Identify which cell holds the provided text, then report its [x, y] central coordinate. 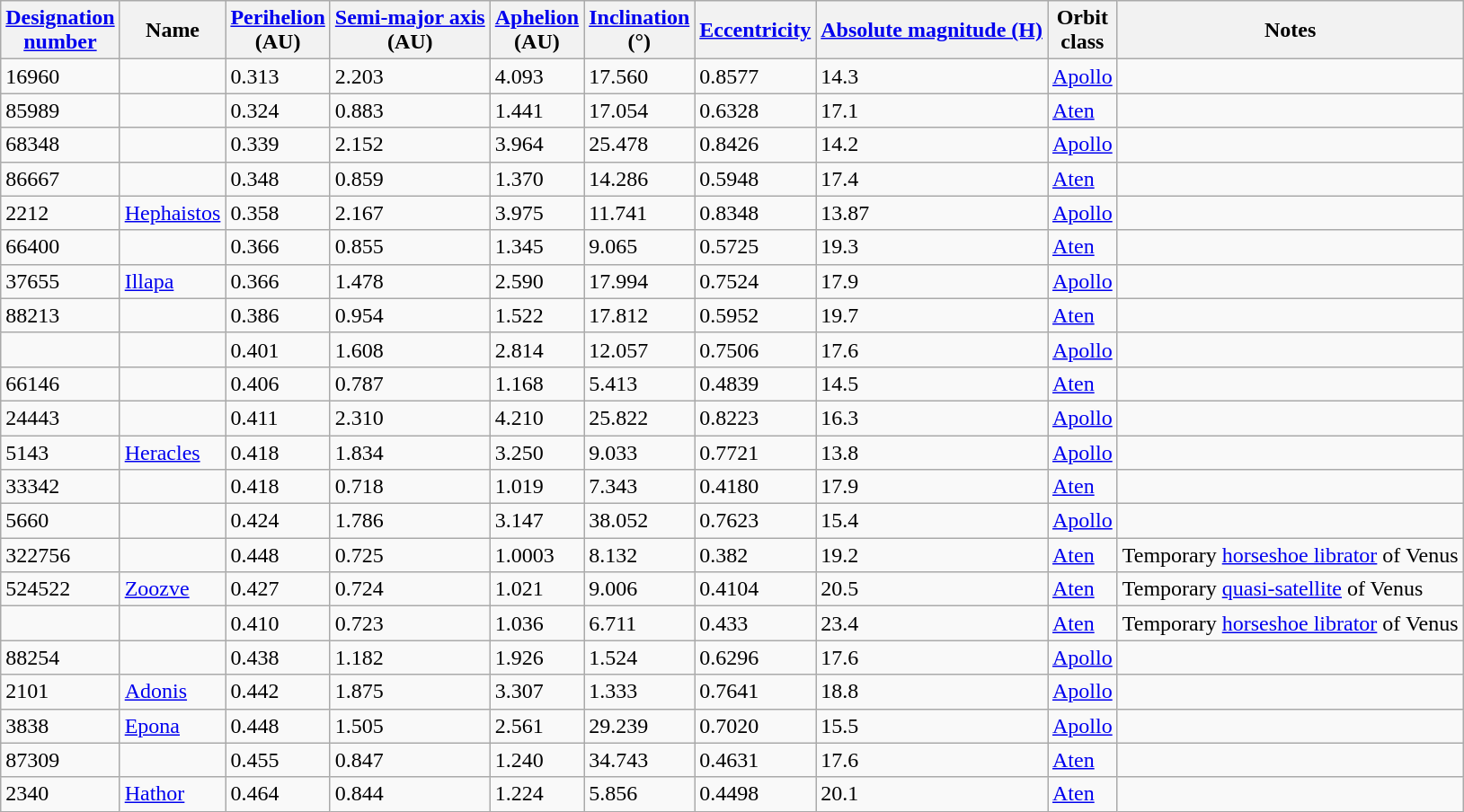
3.250 [537, 452]
Inclination(°) [640, 31]
16.3 [932, 418]
0.7020 [755, 726]
Perihelion(AU) [278, 31]
0.4631 [755, 760]
2.814 [537, 349]
66400 [60, 247]
Heracles [173, 452]
0.313 [278, 76]
19.3 [932, 247]
37655 [60, 281]
15.5 [932, 726]
0.847 [410, 760]
0.7641 [755, 692]
1.524 [640, 658]
1.608 [410, 349]
33342 [60, 487]
1.036 [537, 623]
5.413 [640, 384]
17.1 [932, 110]
4.210 [537, 418]
18.8 [932, 692]
0.7623 [755, 521]
5143 [60, 452]
11.741 [640, 213]
34.743 [640, 760]
1.019 [537, 487]
5660 [60, 521]
Name [173, 31]
0.883 [410, 110]
0.8348 [755, 213]
Zoozve [173, 589]
0.348 [278, 179]
Notes [1291, 31]
Semi-major axis(AU) [410, 31]
88254 [60, 658]
17.560 [640, 76]
0.8577 [755, 76]
1.333 [640, 692]
0.442 [278, 692]
15.4 [932, 521]
0.954 [410, 315]
0.6296 [755, 658]
20.1 [932, 794]
0.411 [278, 418]
17.4 [932, 179]
1.0003 [537, 555]
Hephaistos [173, 213]
322756 [60, 555]
2.152 [410, 145]
0.4180 [755, 487]
0.859 [410, 179]
4.093 [537, 76]
Illapa [173, 281]
3.307 [537, 692]
0.5948 [755, 179]
17.994 [640, 281]
19.2 [932, 555]
0.382 [755, 555]
13.87 [932, 213]
66146 [60, 384]
0.6328 [755, 110]
0.787 [410, 384]
0.324 [278, 110]
1.478 [410, 281]
524522 [60, 589]
0.8223 [755, 418]
0.8426 [755, 145]
3.975 [537, 213]
0.4104 [755, 589]
6.711 [640, 623]
3.147 [537, 521]
3.964 [537, 145]
16960 [60, 76]
1.505 [410, 726]
9.006 [640, 589]
0.718 [410, 487]
13.8 [932, 452]
1.926 [537, 658]
87309 [60, 760]
0.339 [278, 145]
1.875 [410, 692]
8.132 [640, 555]
0.427 [278, 589]
1.786 [410, 521]
5.856 [640, 794]
1.182 [410, 658]
0.455 [278, 760]
2.310 [410, 418]
0.464 [278, 794]
1.345 [537, 247]
85989 [60, 110]
Designationnumber [60, 31]
14.3 [932, 76]
38.052 [640, 521]
1.240 [537, 760]
86667 [60, 179]
7.343 [640, 487]
0.410 [278, 623]
0.401 [278, 349]
25.822 [640, 418]
0.5952 [755, 315]
0.438 [278, 658]
0.7524 [755, 281]
14.2 [932, 145]
Orbitclass [1083, 31]
2.561 [537, 726]
3838 [60, 726]
23.4 [932, 623]
0.433 [755, 623]
0.7721 [755, 452]
0.5725 [755, 247]
0.358 [278, 213]
88213 [60, 315]
2.167 [410, 213]
24443 [60, 418]
0.406 [278, 384]
20.5 [932, 589]
12.057 [640, 349]
1.441 [537, 110]
Eccentricity [755, 31]
Aphelion(AU) [537, 31]
0.4498 [755, 794]
2340 [60, 794]
Hathor [173, 794]
1.834 [410, 452]
14.5 [932, 384]
0.724 [410, 589]
17.812 [640, 315]
0.386 [278, 315]
0.7506 [755, 349]
0.723 [410, 623]
1.370 [537, 179]
0.855 [410, 247]
2.590 [537, 281]
9.065 [640, 247]
19.7 [932, 315]
29.239 [640, 726]
2.203 [410, 76]
1.224 [537, 794]
9.033 [640, 452]
0.424 [278, 521]
Epona [173, 726]
1.021 [537, 589]
25.478 [640, 145]
Absolute magnitude (H) [932, 31]
2101 [60, 692]
0.4839 [755, 384]
17.054 [640, 110]
0.844 [410, 794]
68348 [60, 145]
1.168 [537, 384]
Temporary quasi-satellite of Venus [1291, 589]
2212 [60, 213]
0.725 [410, 555]
1.522 [537, 315]
Adonis [173, 692]
14.286 [640, 179]
